Detect which cell encompasses the target text, then output its [x, y] center coordinate. 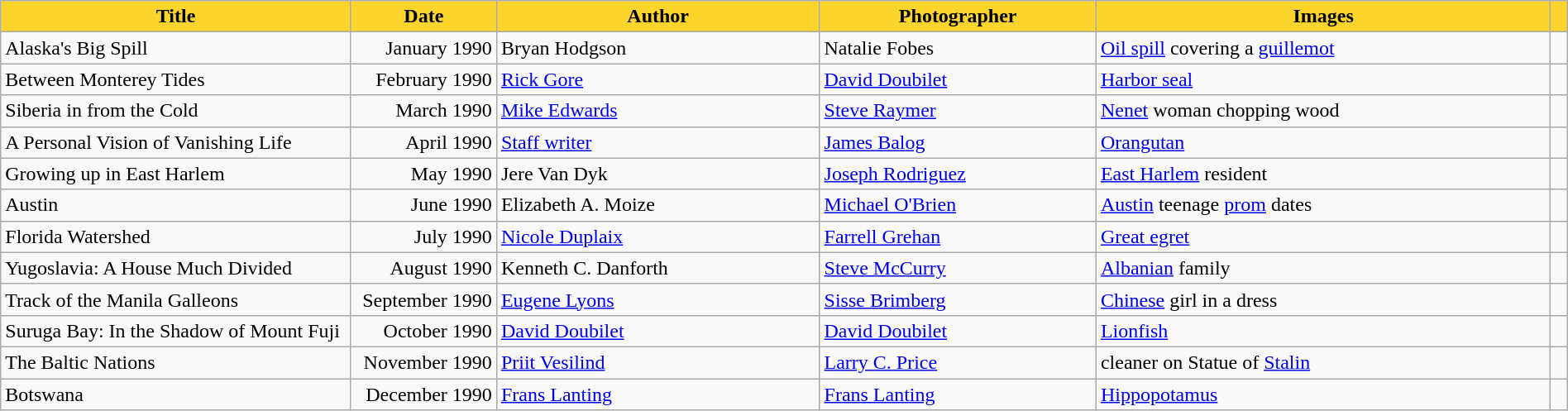
Larry C. Price [958, 362]
Austin teenage prom dates [1323, 205]
Austin [176, 205]
Great egret [1323, 237]
Chinese girl in a dress [1323, 299]
Track of the Manila Galleons [176, 299]
Sisse Brimberg [958, 299]
Lionfish [1323, 331]
Harbor seal [1323, 79]
Albanian family [1323, 268]
September 1990 [423, 299]
Priit Vesilind [658, 362]
July 1990 [423, 237]
April 1990 [423, 142]
Yugoslavia: A House Much Divided [176, 268]
March 1990 [423, 111]
Growing up in East Harlem [176, 174]
February 1990 [423, 79]
Jere Van Dyk [658, 174]
October 1990 [423, 331]
Suruga Bay: In the Shadow of Mount Fuji [176, 331]
Eugene Lyons [658, 299]
Natalie Fobes [958, 48]
Staff writer [658, 142]
May 1990 [423, 174]
Images [1323, 17]
Kenneth C. Danforth [658, 268]
Mike Edwards [658, 111]
cleaner on Statue of Stalin [1323, 362]
Michael O'Brien [958, 205]
Botswana [176, 394]
A Personal Vision of Vanishing Life [176, 142]
Rick Gore [658, 79]
Author [658, 17]
Hippopotamus [1323, 394]
December 1990 [423, 394]
Date [423, 17]
Orangutan [1323, 142]
Elizabeth A. Moize [658, 205]
Siberia in from the Cold [176, 111]
Bryan Hodgson [658, 48]
Alaska's Big Spill [176, 48]
Joseph Rodriguez [958, 174]
June 1990 [423, 205]
Steve Raymer [958, 111]
James Balog [958, 142]
Farrell Grehan [958, 237]
Florida Watershed [176, 237]
November 1990 [423, 362]
Oil spill covering a guillemot [1323, 48]
January 1990 [423, 48]
East Harlem resident [1323, 174]
The Baltic Nations [176, 362]
Nicole Duplaix [658, 237]
Nenet woman chopping wood [1323, 111]
Between Monterey Tides [176, 79]
Title [176, 17]
Steve McCurry [958, 268]
August 1990 [423, 268]
Photographer [958, 17]
